Return the (x, y) coordinate for the center point of the cell that contains the specified text.  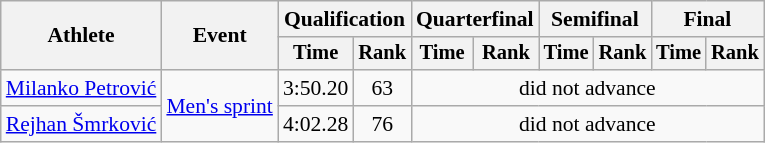
Semifinal (595, 19)
Rejhan Šmrković (82, 124)
76 (382, 124)
Event (220, 36)
3:50.20 (316, 88)
4:02.28 (316, 124)
Milanko Petrović (82, 88)
Quarterfinal (475, 19)
Athlete (82, 36)
Final (707, 19)
63 (382, 88)
Qualification (344, 19)
Men's sprint (220, 106)
